Identify which cell holds the provided text, then report its (x, y) central coordinate. 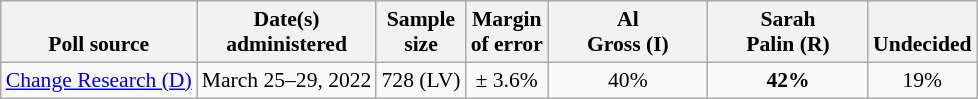
Samplesize (420, 32)
Change Research (D) (99, 80)
728 (LV) (420, 80)
SarahPalin (R) (788, 32)
Poll source (99, 32)
19% (922, 80)
± 3.6% (507, 80)
42% (788, 80)
AlGross (I) (628, 32)
40% (628, 80)
March 25–29, 2022 (287, 80)
Undecided (922, 32)
Marginof error (507, 32)
Date(s)administered (287, 32)
